Search for the cell housing the specified text and yield its (X, Y) center coordinate. 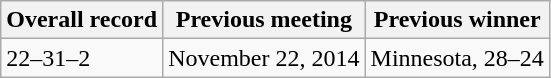
Overall record (82, 20)
22–31–2 (82, 58)
Minnesota, 28–24 (457, 58)
Previous meeting (264, 20)
November 22, 2014 (264, 58)
Previous winner (457, 20)
